Provide the [X, Y] coordinate of the cell's center where the given text is located.  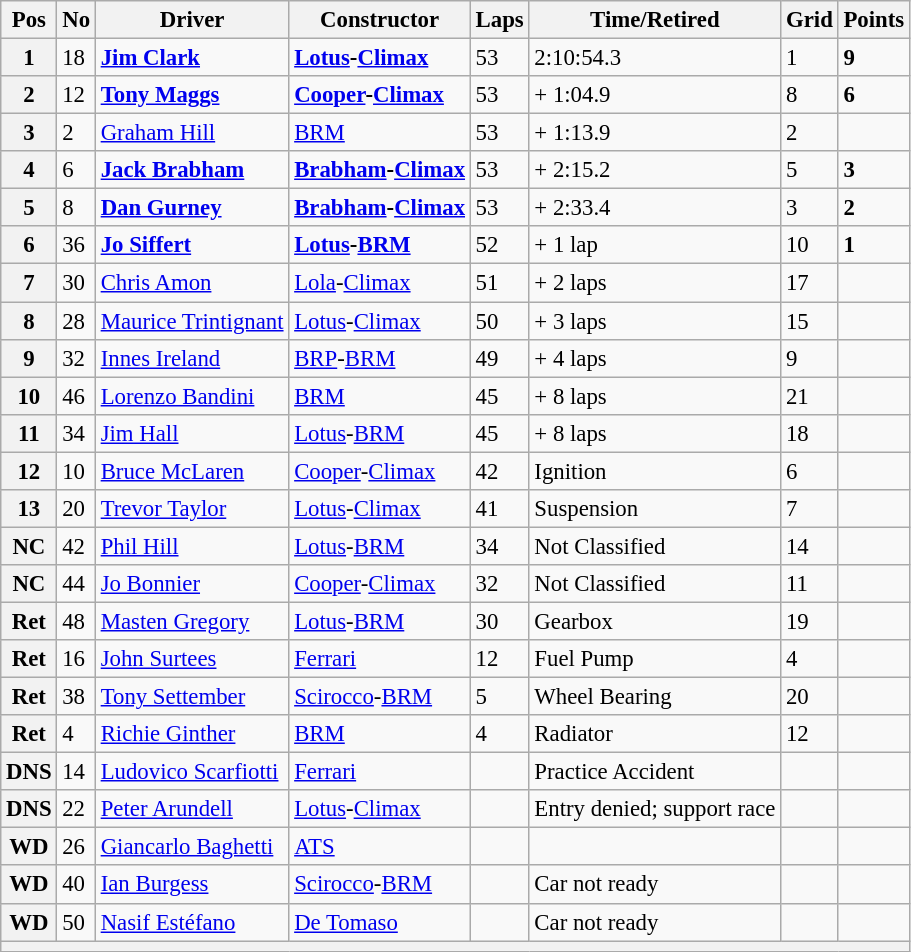
49 [500, 358]
22 [76, 809]
Pos [29, 20]
41 [500, 509]
Lola-Climax [380, 283]
+ 2:33.4 [655, 208]
Richie Ginther [192, 734]
+ 1:04.9 [655, 95]
ATS [380, 847]
Tony Settember [192, 697]
De Tomaso [380, 922]
Driver [192, 20]
Nasif Estéfano [192, 922]
15 [810, 321]
21 [810, 396]
40 [76, 885]
Suspension [655, 509]
+ 2 laps [655, 283]
Laps [500, 20]
Constructor [380, 20]
Wheel Bearing [655, 697]
44 [76, 584]
Graham Hill [192, 133]
Practice Accident [655, 772]
+ 1:13.9 [655, 133]
Dan Gurney [192, 208]
13 [29, 509]
Lorenzo Bandini [192, 396]
No [76, 20]
Entry denied; support race [655, 809]
36 [76, 245]
+ 1 lap [655, 245]
Time/Retired [655, 20]
Innes Ireland [192, 358]
Gearbox [655, 621]
Ignition [655, 471]
Radiator [655, 734]
51 [500, 283]
Maurice Trintignant [192, 321]
26 [76, 847]
+ 2:15.2 [655, 170]
28 [76, 321]
BRP-BRM [380, 358]
2:10:54.3 [655, 58]
Jim Clark [192, 58]
Trevor Taylor [192, 509]
Bruce McLaren [192, 471]
52 [500, 245]
Giancarlo Baghetti [192, 847]
19 [810, 621]
16 [76, 659]
+ 4 laps [655, 358]
Peter Arundell [192, 809]
Masten Gregory [192, 621]
+ 3 laps [655, 321]
Chris Amon [192, 283]
Jack Brabham [192, 170]
Ludovico Scarfiotti [192, 772]
Phil Hill [192, 546]
Grid [810, 20]
Ian Burgess [192, 885]
17 [810, 283]
Fuel Pump [655, 659]
38 [76, 697]
Points [874, 20]
46 [76, 396]
Jo Bonnier [192, 584]
Jim Hall [192, 433]
48 [76, 621]
John Surtees [192, 659]
Tony Maggs [192, 95]
Jo Siffert [192, 245]
